Pinpoint the cell where the given text exists, returning its (x, y) midpoint coordinate. 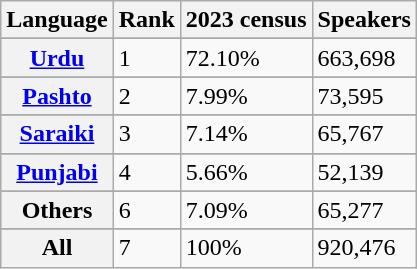
2 (146, 96)
100% (246, 248)
Punjabi (57, 172)
7.14% (246, 134)
3 (146, 134)
Speakers (364, 20)
65,767 (364, 134)
4 (146, 172)
6 (146, 210)
Language (57, 20)
52,139 (364, 172)
73,595 (364, 96)
Pashto (57, 96)
All (57, 248)
5.66% (246, 172)
7 (146, 248)
65,277 (364, 210)
2023 census (246, 20)
7.09% (246, 210)
Rank (146, 20)
Saraiki (57, 134)
72.10% (246, 58)
Urdu (57, 58)
Others (57, 210)
663,698 (364, 58)
920,476 (364, 248)
1 (146, 58)
7.99% (246, 96)
